Return [X, Y] of the center of cell containing provided text 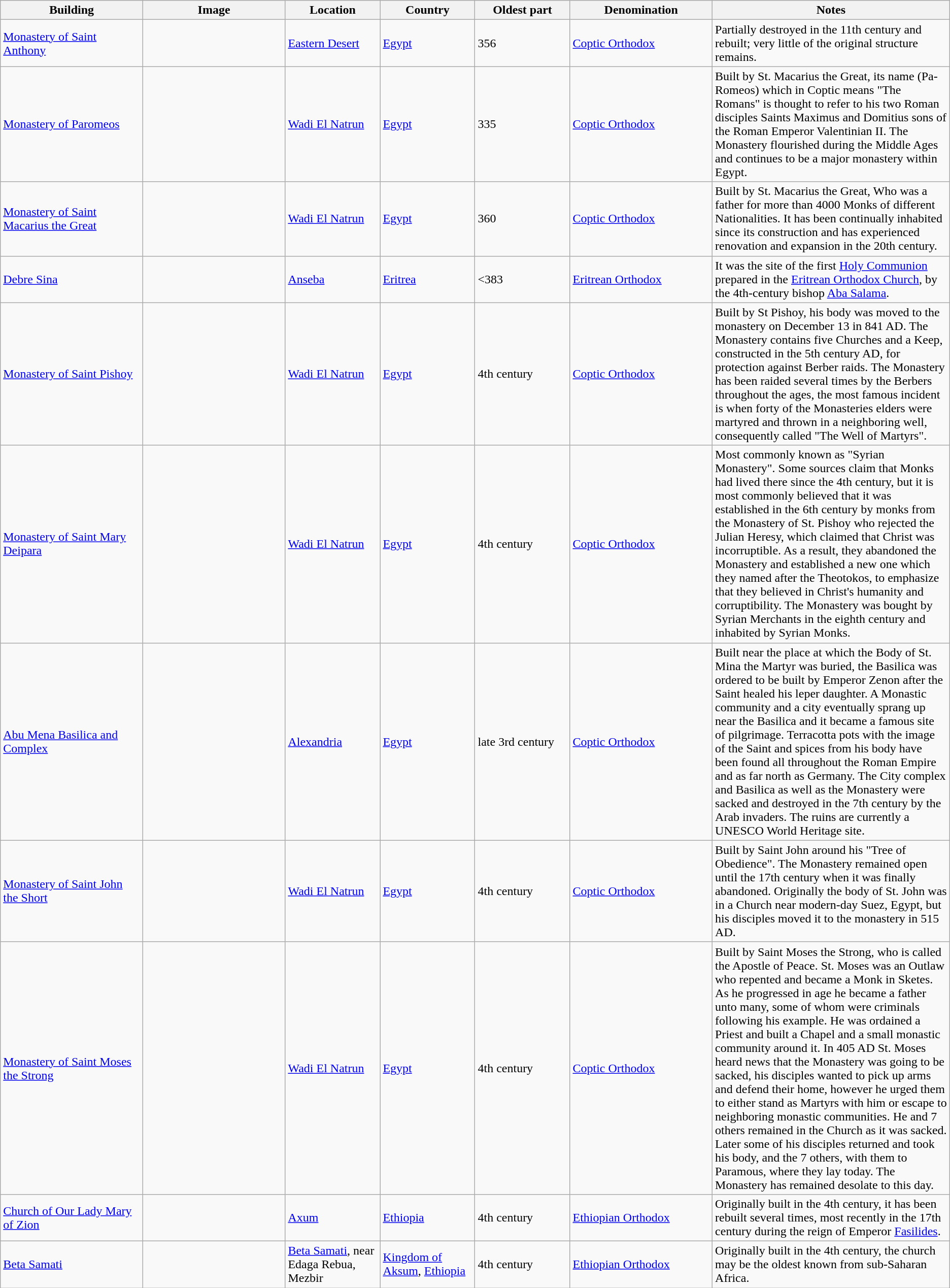
It was the site of the first Holy Communion prepared in the Eritrean Orthodox Church, by the 4th-century bishop Aba Salama. [831, 279]
Monastery of Paromeos [72, 124]
Monastery of Saint Moses the Strong [72, 1068]
Partially destroyed in the 11th century and rebuilt; very little of the original structure remains. [831, 43]
Beta Samati [72, 1264]
Alexandria [333, 741]
Kingdom of Aksum, Ethiopia [427, 1264]
Debre Sina [72, 279]
Location [333, 10]
Abu Mena Basilica and Complex [72, 741]
Notes [831, 10]
356 [523, 43]
Country [427, 10]
360 [523, 219]
Eastern Desert [333, 43]
335 [523, 124]
Eritrea [427, 279]
Monastery of Saint Mary Deipara [72, 544]
Monastery of Saint John the Short [72, 891]
Originally built in the 4th century, the church may be the oldest known from sub-Saharan Africa. [831, 1264]
Originally built in the 4th century, it has been rebuilt several times, most recently in the 17th century during the reign of Emperor Fasilides. [831, 1217]
Denomination [641, 10]
Image [214, 10]
Building [72, 10]
late 3rd century [523, 741]
Eritrean Orthodox [641, 279]
Monastery of Saint Pishoy [72, 374]
Axum [333, 1217]
Church of Our Lady Mary of Zion [72, 1217]
<383 [523, 279]
Ethiopia [427, 1217]
Monastery of Saint Macarius the Great [72, 219]
Monastery of Saint Anthony [72, 43]
Beta Samati, near Edaga Rebua, Mezbir [333, 1264]
Oldest part [523, 10]
Anseba [333, 279]
